Output the [x, y] coordinate of the center of the cell containing the given text.  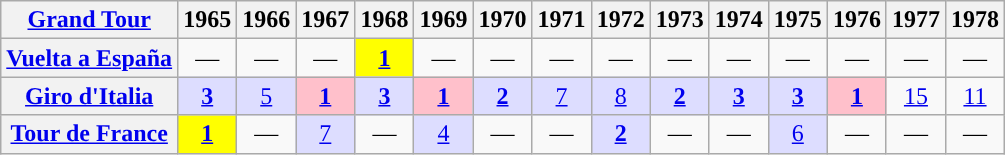
Giro d'Italia [90, 96]
5 [266, 96]
Grand Tour [90, 20]
1965 [208, 20]
8 [620, 96]
1972 [620, 20]
1974 [738, 20]
Vuelta a España [90, 58]
6 [798, 134]
1971 [562, 20]
1976 [856, 20]
11 [974, 96]
1978 [974, 20]
1969 [444, 20]
1968 [384, 20]
1973 [680, 20]
1975 [798, 20]
4 [444, 134]
1970 [502, 20]
Tour de France [90, 134]
1977 [916, 20]
1967 [326, 20]
1966 [266, 20]
15 [916, 96]
